Provide the [X, Y] coordinate of the cell's center where the given text is located.  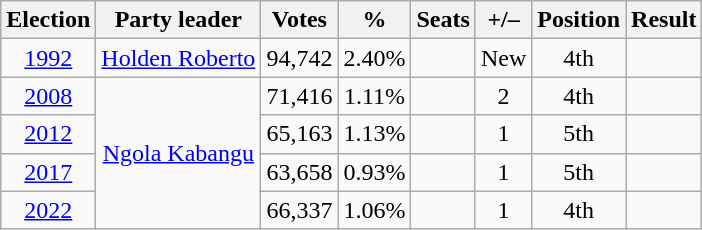
71,416 [300, 96]
2012 [48, 134]
66,337 [300, 210]
+/– [503, 20]
94,742 [300, 58]
2017 [48, 172]
2022 [48, 210]
Election [48, 20]
2.40% [374, 58]
Result [664, 20]
Holden Roberto [178, 58]
0.93% [374, 172]
New [503, 58]
% [374, 20]
Votes [300, 20]
65,163 [300, 134]
2008 [48, 96]
1992 [48, 58]
1.06% [374, 210]
63,658 [300, 172]
Ngola Kabangu [178, 153]
Seats [443, 20]
2 [503, 96]
1.11% [374, 96]
Position [579, 20]
1.13% [374, 134]
Party leader [178, 20]
